Pinpoint the cell where the given text exists, returning its (X, Y) midpoint coordinate. 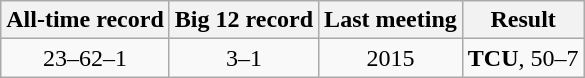
3–1 (244, 58)
Big 12 record (244, 20)
All-time record (86, 20)
23–62–1 (86, 58)
Last meeting (391, 20)
Result (523, 20)
2015 (391, 58)
TCU, 50–7 (523, 58)
